Pinpoint the cell where the given text exists, returning its (X, Y) midpoint coordinate. 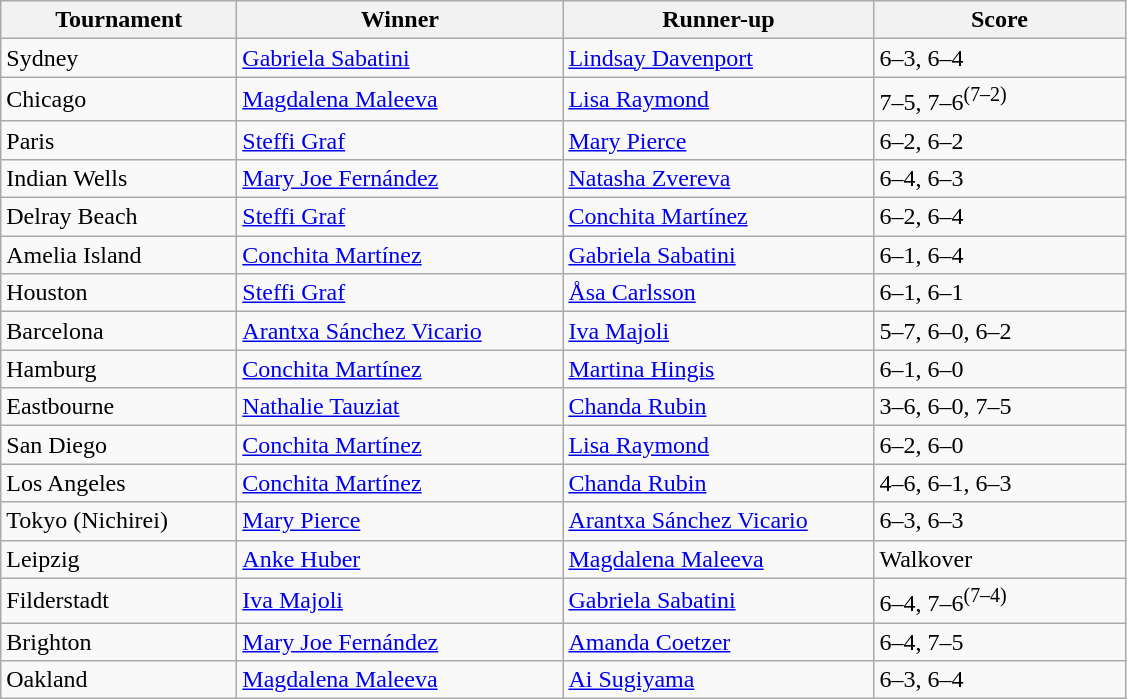
Paris (119, 140)
Winner (400, 20)
6–1, 6–4 (1000, 255)
Sydney (119, 58)
Hamburg (119, 369)
Martina Hingis (718, 369)
Tournament (119, 20)
Brighton (119, 642)
6–2, 6–2 (1000, 140)
Barcelona (119, 331)
Åsa Carlsson (718, 293)
Delray Beach (119, 217)
6–1, 6–1 (1000, 293)
Los Angeles (119, 483)
7–5, 7–6(7–2) (1000, 100)
Oakland (119, 680)
6–4, 7–5 (1000, 642)
Leipzig (119, 559)
6–3, 6–3 (1000, 521)
Filderstadt (119, 600)
Amelia Island (119, 255)
Nathalie Tauziat (400, 407)
San Diego (119, 445)
Walkover (1000, 559)
Amanda Coetzer (718, 642)
Houston (119, 293)
Eastbourne (119, 407)
6–2, 6–0 (1000, 445)
3–6, 6–0, 7–5 (1000, 407)
Indian Wells (119, 178)
Lindsay Davenport (718, 58)
6–2, 6–4 (1000, 217)
Natasha Zvereva (718, 178)
5–7, 6–0, 6–2 (1000, 331)
Ai Sugiyama (718, 680)
6–4, 6–3 (1000, 178)
6–1, 6–0 (1000, 369)
Tokyo (Nichirei) (119, 521)
Score (1000, 20)
Anke Huber (400, 559)
6–4, 7–6(7–4) (1000, 600)
4–6, 6–1, 6–3 (1000, 483)
Chicago (119, 100)
Runner-up (718, 20)
